Provide the [x, y] coordinate of the cell's center where the given text is located.  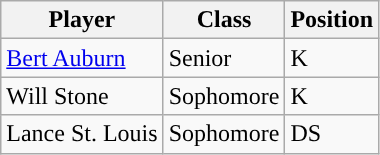
DS [332, 134]
Will Stone [82, 96]
Position [332, 20]
Class [224, 20]
Senior [224, 58]
Bert Auburn [82, 58]
Lance St. Louis [82, 134]
Player [82, 20]
